Provide the (x, y) coordinate of the cell's center where the given text is located.  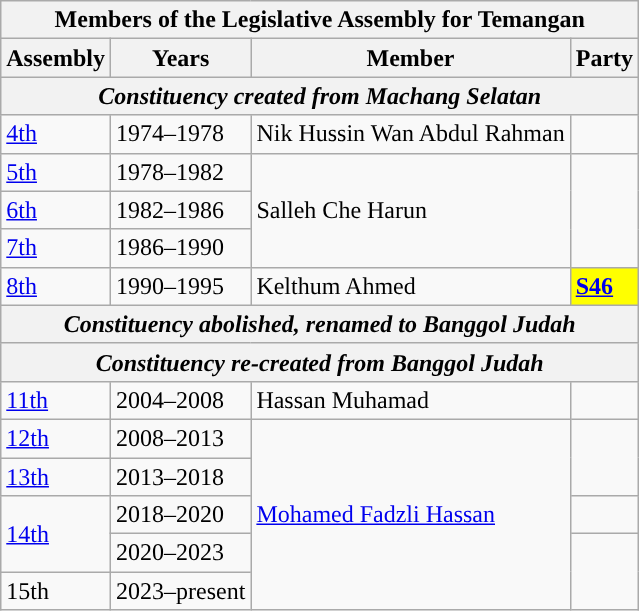
2013–2018 (180, 477)
14th (56, 534)
2018–2020 (180, 515)
S46 (604, 286)
5th (56, 172)
Hassan Muhamad (410, 400)
Member (410, 58)
Constituency abolished, renamed to Banggol Judah (320, 324)
12th (56, 438)
1990–1995 (180, 286)
1982–1986 (180, 210)
Nik Hussin Wan Abdul Rahman (410, 134)
Constituency re-created from Banggol Judah (320, 362)
Mohamed Fadzli Hassan (410, 514)
11th (56, 400)
Salleh Che Harun (410, 210)
1978–1982 (180, 172)
1974–1978 (180, 134)
2020–2023 (180, 553)
Assembly (56, 58)
Years (180, 58)
2004–2008 (180, 400)
15th (56, 591)
Constituency created from Machang Selatan (320, 96)
2023–present (180, 591)
2008–2013 (180, 438)
4th (56, 134)
Kelthum Ahmed (410, 286)
6th (56, 210)
1986–1990 (180, 248)
7th (56, 248)
8th (56, 286)
13th (56, 477)
Members of the Legislative Assembly for Temangan (320, 20)
Party (604, 58)
